Search for the cell housing the specified text and yield its [x, y] center coordinate. 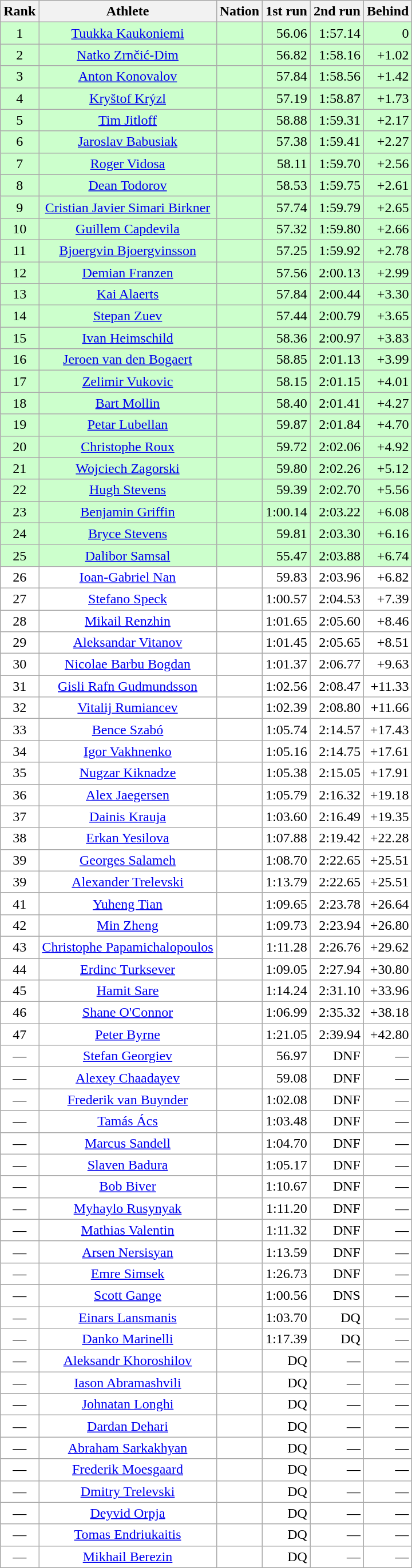
Alexey Chaadayev [128, 1078]
1:58.16 [336, 55]
2:01.41 [336, 403]
56.06 [287, 33]
Tuukka Kaukoniemi [128, 33]
1:03.70 [287, 1317]
+4.27 [387, 403]
2:03.96 [336, 577]
+11.33 [387, 686]
55.47 [287, 555]
2:03.22 [336, 512]
2:23.94 [336, 925]
58.11 [287, 164]
2:08.47 [336, 686]
59.80 [287, 468]
59.39 [287, 490]
+30.80 [387, 969]
Jeroen van den Bogaert [128, 360]
57.56 [287, 273]
Marcus Sandell [128, 1143]
Dardan Dehari [128, 1426]
Alex Jaegersen [128, 795]
1:14.24 [287, 991]
Kai Alaerts [128, 295]
1:26.73 [287, 1273]
+38.18 [387, 1013]
+8.46 [387, 620]
+1.73 [387, 98]
27 [19, 599]
Nicolae Barbu Bogdan [128, 664]
+2.65 [387, 207]
1:05.74 [287, 730]
Nugzar Kiknadze [128, 773]
59.08 [287, 1078]
+4.01 [387, 381]
Tim Jitloff [128, 120]
1:03.60 [287, 817]
2:00.44 [336, 295]
2:01.84 [336, 425]
56.97 [287, 1056]
Bjoergvin Bjoergvinsson [128, 250]
Rank [19, 11]
58.85 [287, 360]
Demian Franzen [128, 273]
1:01.65 [287, 620]
46 [19, 1013]
6 [19, 142]
Kryštof Krýzl [128, 98]
+33.96 [387, 991]
11 [19, 250]
20 [19, 447]
1:05.16 [287, 751]
+6.08 [387, 512]
2:08.80 [336, 708]
59.87 [287, 425]
+3.30 [387, 295]
Behind [387, 11]
1:59.80 [336, 229]
+42.80 [387, 1034]
+2.56 [387, 164]
57.19 [287, 98]
31 [19, 686]
2:14.57 [336, 730]
37 [19, 817]
Einars Lansmanis [128, 1317]
Benjamin Griffin [128, 512]
Christophe Papamichalopoulos [128, 947]
14 [19, 316]
2:05.65 [336, 643]
Anton Konovalov [128, 77]
58.53 [287, 185]
+6.82 [387, 577]
Dmitry Trelevski [128, 1491]
2:19.42 [336, 838]
36 [19, 795]
+2.27 [387, 142]
Mikhail Berezin [128, 1557]
Cristian Javier Simari Birkner [128, 207]
1:06.99 [287, 1013]
58.40 [287, 403]
Vitalij Rumiancev [128, 708]
Scott Gange [128, 1295]
30 [19, 664]
+5.12 [387, 468]
1:02.56 [287, 686]
Arsen Nersisyan [128, 1252]
57.25 [287, 250]
1:13.79 [287, 882]
57.32 [287, 229]
28 [19, 620]
Bence Szabó [128, 730]
26 [19, 577]
1:09.05 [287, 969]
Jaroslav Babusiak [128, 142]
Stefano Speck [128, 599]
Ivan Heimschild [128, 338]
2:03.30 [336, 534]
1:00.57 [287, 599]
Natko Zrnčić-Dim [128, 55]
DNS [336, 1295]
2:16.32 [336, 795]
2:26.76 [336, 947]
Roger Vidosa [128, 164]
2nd run [336, 11]
13 [19, 295]
56.82 [287, 55]
Igor Vakhnenko [128, 751]
1:59.92 [336, 250]
+7.39 [387, 599]
10 [19, 229]
+6.74 [387, 555]
+17.91 [387, 773]
Hugh Stevens [128, 490]
18 [19, 403]
1:17.39 [287, 1339]
23 [19, 512]
Bart Mollin [128, 403]
1:57.14 [336, 33]
Peter Byrne [128, 1034]
Nation [239, 11]
+1.02 [387, 55]
2:05.60 [336, 620]
+17.61 [387, 751]
1:01.45 [287, 643]
5 [19, 120]
59.81 [287, 534]
+17.43 [387, 730]
58.36 [287, 338]
2:00.13 [336, 273]
+26.64 [387, 904]
Dainis Krauja [128, 817]
2:01.13 [336, 360]
59.83 [287, 577]
+4.70 [387, 425]
7 [19, 164]
+9.63 [387, 664]
1 [19, 33]
2:03.88 [336, 555]
Frederik Moesgaard [128, 1470]
Bryce Stevens [128, 534]
1:05.79 [287, 795]
2:04.53 [336, 599]
+11.66 [387, 708]
+3.65 [387, 316]
19 [19, 425]
1:02.08 [287, 1100]
1:05.17 [287, 1165]
Frederik van Buynder [128, 1100]
1st run [287, 11]
45 [19, 991]
57.74 [287, 207]
+2.61 [387, 185]
2:02.06 [336, 447]
+19.18 [387, 795]
+26.80 [387, 925]
32 [19, 708]
2:06.77 [336, 664]
1:59.75 [336, 185]
Mathias Valentin [128, 1230]
1:11.32 [287, 1230]
Guillem Capdevila [128, 229]
1:09.65 [287, 904]
+19.35 [387, 817]
Alexander Trelevski [128, 882]
57.44 [287, 316]
35 [19, 773]
+3.83 [387, 338]
Dean Todorov [128, 185]
29 [19, 643]
2:00.79 [336, 316]
+4.92 [387, 447]
+8.51 [387, 643]
57.38 [287, 142]
22 [19, 490]
Shane O'Connor [128, 1013]
1:10.67 [287, 1187]
2 [19, 55]
2:27.94 [336, 969]
1:11.20 [287, 1208]
Dalibor Samsal [128, 555]
Mikail Renzhin [128, 620]
16 [19, 360]
33 [19, 730]
1:03.48 [287, 1121]
Aleksandr Khoroshilov [128, 1361]
+5.56 [387, 490]
2:35.32 [336, 1013]
1:05.38 [287, 773]
15 [19, 338]
Hamit Sare [128, 991]
3 [19, 77]
Aleksandar Vitanov [128, 643]
Johnatan Longhi [128, 1404]
1:00.56 [287, 1295]
Yuheng Tian [128, 904]
12 [19, 273]
47 [19, 1034]
2:14.75 [336, 751]
+2.17 [387, 120]
2:00.97 [336, 338]
Athlete [128, 11]
Stefan Georgiev [128, 1056]
2:31.10 [336, 991]
Slaven Badura [128, 1165]
2:16.49 [336, 817]
Stepan Zuev [128, 316]
0 [387, 33]
+1.42 [387, 77]
17 [19, 381]
1:59.70 [336, 164]
38 [19, 838]
Gisli Rafn Gudmundsson [128, 686]
Erkan Yesilova [128, 838]
Georges Salameh [128, 860]
+3.99 [387, 360]
1:58.56 [336, 77]
9 [19, 207]
43 [19, 947]
+29.62 [387, 947]
+6.16 [387, 534]
2:01.15 [336, 381]
Wojciech Zagorski [128, 468]
Ioan-Gabriel Nan [128, 577]
8 [19, 185]
+22.28 [387, 838]
+2.66 [387, 229]
Iason Abramashvili [128, 1383]
1:09.73 [287, 925]
Christophe Roux [128, 447]
Abraham Sarkakhyan [128, 1448]
24 [19, 534]
58.15 [287, 381]
1:07.88 [287, 838]
58.88 [287, 120]
1:59.41 [336, 142]
25 [19, 555]
Danko Marinelli [128, 1339]
Tomas Endriukaitis [128, 1535]
1:21.05 [287, 1034]
34 [19, 751]
1:04.70 [287, 1143]
+2.99 [387, 273]
Min Zheng [128, 925]
1:11.28 [287, 947]
1:01.37 [287, 664]
2:02.26 [336, 468]
1:08.70 [287, 860]
Deyvid Orpja [128, 1513]
4 [19, 98]
1:59.31 [336, 120]
42 [19, 925]
21 [19, 468]
1:02.39 [287, 708]
Emre Simsek [128, 1273]
1:59.79 [336, 207]
1:58.87 [336, 98]
Petar Lubellan [128, 425]
1:13.59 [287, 1252]
+2.78 [387, 250]
2:23.78 [336, 904]
2:39.94 [336, 1034]
Bob Biver [128, 1187]
Myhaylo Rusynyak [128, 1208]
41 [19, 904]
2:15.05 [336, 773]
Erdinc Turksever [128, 969]
59.72 [287, 447]
1:00.14 [287, 512]
Tamás Ács [128, 1121]
44 [19, 969]
Zelimir Vukovic [128, 381]
2:02.70 [336, 490]
